Detect which cell encompasses the target text, then output its (x, y) center coordinate. 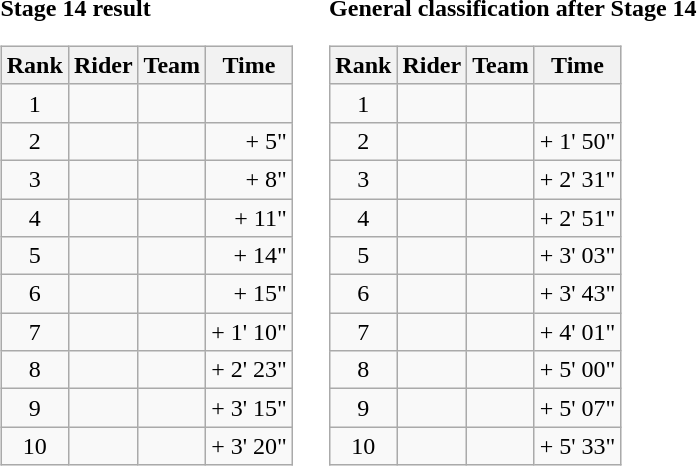
+ 2' 23" (250, 370)
+ 2' 31" (578, 179)
+ 3' 15" (250, 408)
+ 4' 01" (578, 332)
+ 5' 07" (578, 408)
+ 3' 20" (250, 446)
+ 5' 33" (578, 446)
+ 1' 50" (578, 141)
+ 11" (250, 217)
+ 3' 03" (578, 256)
+ 5" (250, 141)
+ 3' 43" (578, 294)
+ 8" (250, 179)
+ 1' 10" (250, 332)
+ 5' 00" (578, 370)
+ 2' 51" (578, 217)
+ 14" (250, 256)
+ 15" (250, 294)
